Determine the [x, y] coordinate at the center of the cell enclosing the given text.  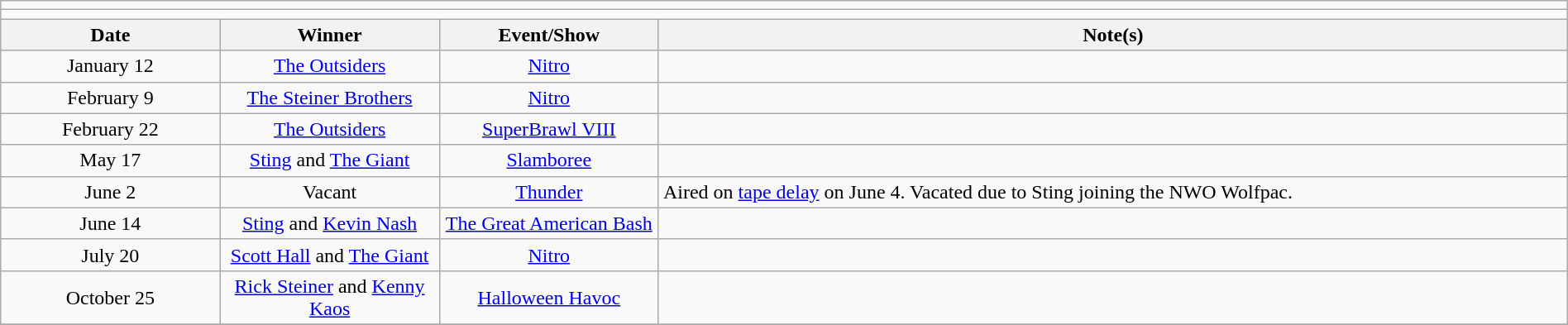
Thunder [549, 192]
Aired on tape delay on June 4. Vacated due to Sting joining the NWO Wolfpac. [1113, 192]
July 20 [111, 255]
Scott Hall and The Giant [329, 255]
Rick Steiner and Kenny Kaos [329, 298]
Sting and Kevin Nash [329, 223]
October 25 [111, 298]
Halloween Havoc [549, 298]
The Steiner Brothers [329, 98]
Sting and The Giant [329, 160]
Event/Show [549, 35]
January 12 [111, 66]
Vacant [329, 192]
June 14 [111, 223]
Winner [329, 35]
February 22 [111, 129]
Slamboree [549, 160]
SuperBrawl VIII [549, 129]
June 2 [111, 192]
Note(s) [1113, 35]
May 17 [111, 160]
Date [111, 35]
February 9 [111, 98]
The Great American Bash [549, 223]
